Provide the (X, Y) coordinate of the cell's center where the given text is located.  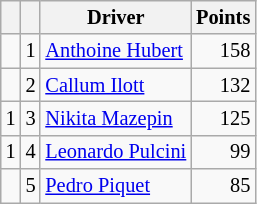
125 (223, 118)
Nikita Mazepin (116, 118)
4 (31, 152)
158 (223, 51)
Driver (116, 17)
Pedro Piquet (116, 186)
85 (223, 186)
Anthoine Hubert (116, 51)
3 (31, 118)
5 (31, 186)
Points (223, 17)
99 (223, 152)
Callum Ilott (116, 85)
2 (31, 85)
132 (223, 85)
Leonardo Pulcini (116, 152)
